Scan for the cell matching the given text and deliver its (x, y) coordinate at center. 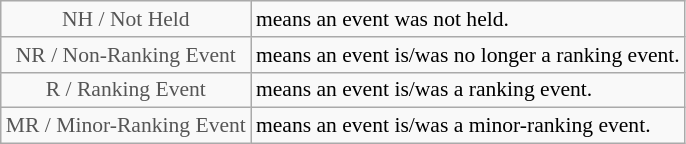
means an event is/was a minor-ranking event. (468, 126)
R / Ranking Event (126, 90)
MR / Minor-Ranking Event (126, 126)
NR / Non-Ranking Event (126, 55)
means an event is/was a ranking event. (468, 90)
means an event was not held. (468, 19)
means an event is/was no longer a ranking event. (468, 55)
NH / Not Held (126, 19)
